Find where the given text appears and provide that cell's center as (X, Y) coordinate. 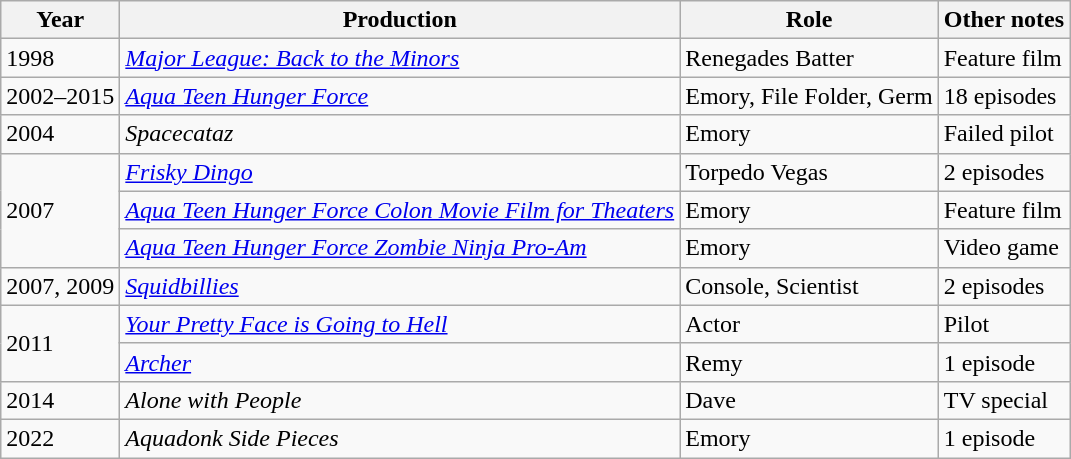
Production (400, 20)
Aqua Teen Hunger Force Colon Movie Film for Theaters (400, 210)
Aquadonk Side Pieces (400, 438)
Aqua Teen Hunger Force (400, 96)
Major League: Back to the Minors (400, 58)
18 episodes (1004, 96)
Console, Scientist (810, 286)
2002–2015 (60, 96)
Role (810, 20)
Actor (810, 324)
Renegades Batter (810, 58)
Pilot (1004, 324)
2007 (60, 210)
Aqua Teen Hunger Force Zombie Ninja Pro-Am (400, 248)
Emory, File Folder, Germ (810, 96)
Remy (810, 362)
2011 (60, 343)
Squidbillies (400, 286)
1998 (60, 58)
2022 (60, 438)
Video game (1004, 248)
Spacecataz (400, 134)
Torpedo Vegas (810, 172)
Year (60, 20)
Other notes (1004, 20)
TV special (1004, 400)
Your Pretty Face is Going to Hell (400, 324)
2004 (60, 134)
Frisky Dingo (400, 172)
Failed pilot (1004, 134)
2007, 2009 (60, 286)
Archer (400, 362)
2014 (60, 400)
Alone with People (400, 400)
Dave (810, 400)
